Identify which cell holds the provided text, then report its (X, Y) central coordinate. 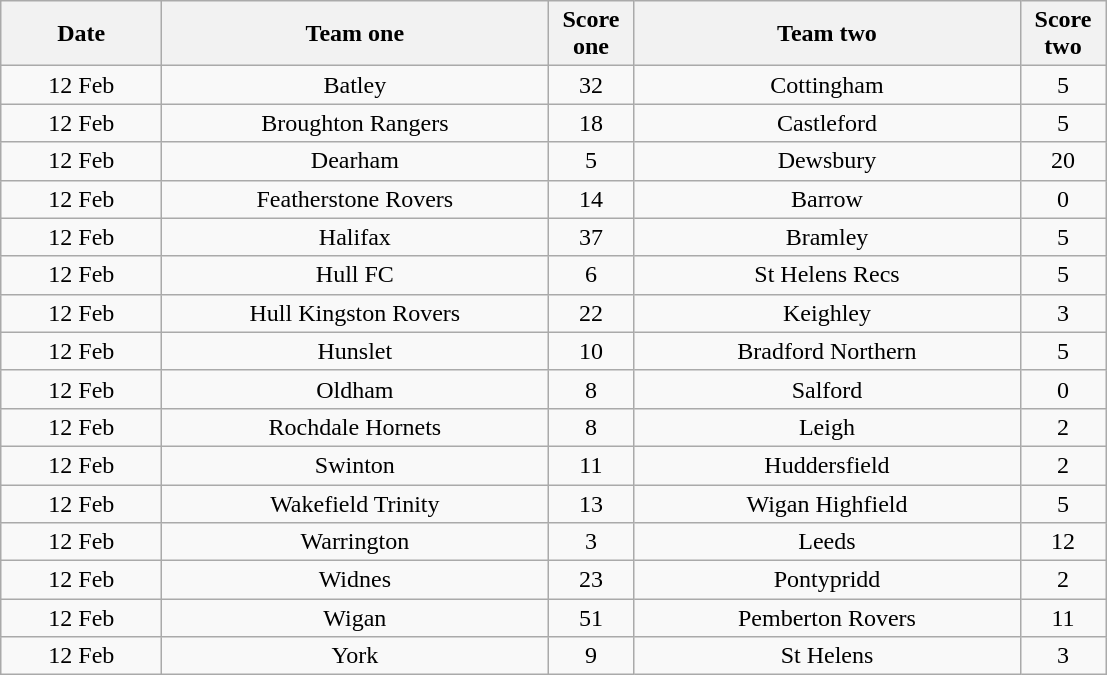
Leigh (827, 427)
Score one (591, 34)
Featherstone Rovers (355, 199)
Warrington (355, 542)
St Helens (827, 656)
9 (591, 656)
Batley (355, 85)
Team one (355, 34)
Wakefield Trinity (355, 503)
Hull FC (355, 275)
14 (591, 199)
Salford (827, 389)
Bradford Northern (827, 351)
Rochdale Hornets (355, 427)
13 (591, 503)
Score two (1063, 34)
10 (591, 351)
Leeds (827, 542)
Pemberton Rovers (827, 618)
32 (591, 85)
20 (1063, 161)
Date (82, 34)
Hunslet (355, 351)
Hull Kingston Rovers (355, 313)
Wigan (355, 618)
Bramley (827, 237)
Huddersfield (827, 465)
Wigan Highfield (827, 503)
Widnes (355, 580)
22 (591, 313)
23 (591, 580)
Halifax (355, 237)
Team two (827, 34)
Keighley (827, 313)
12 (1063, 542)
Cottingham (827, 85)
Broughton Rangers (355, 123)
Castleford (827, 123)
Swinton (355, 465)
18 (591, 123)
Dewsbury (827, 161)
Dearham (355, 161)
York (355, 656)
51 (591, 618)
Pontypridd (827, 580)
37 (591, 237)
St Helens Recs (827, 275)
Barrow (827, 199)
Oldham (355, 389)
6 (591, 275)
